Locate the cell with the specified text and output its [X, Y] center coordinate. 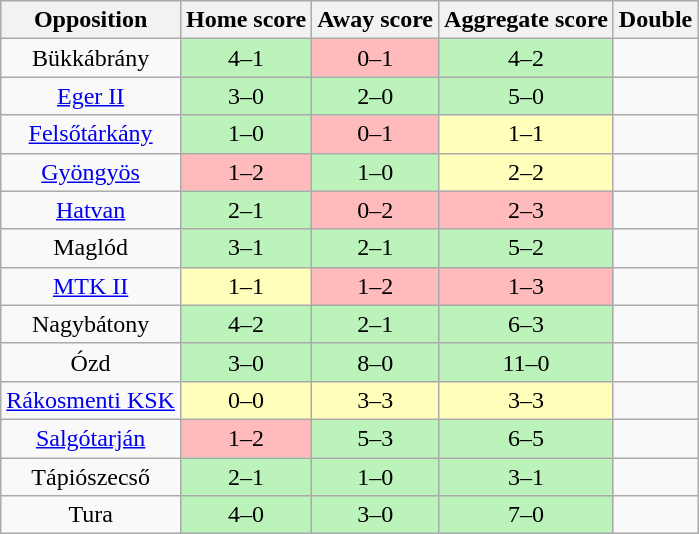
Tápiószecső [91, 477]
Bükkábrány [91, 58]
Double [655, 20]
Ózd [91, 362]
8–0 [376, 362]
5–0 [526, 96]
MTK II [91, 286]
1–3 [526, 286]
Away score [376, 20]
Eger II [91, 96]
0–0 [246, 400]
7–0 [526, 515]
4–1 [246, 58]
4–0 [246, 515]
Felsőtárkány [91, 134]
11–0 [526, 362]
Nagybátony [91, 324]
6–5 [526, 438]
Tura [91, 515]
0–2 [376, 210]
2–0 [376, 96]
Maglód [91, 248]
Hatvan [91, 210]
Rákosmenti KSK [91, 400]
6–3 [526, 324]
Gyöngyös [91, 172]
5–2 [526, 248]
Home score [246, 20]
2–2 [526, 172]
2–3 [526, 210]
5–3 [376, 438]
Opposition [91, 20]
Aggregate score [526, 20]
Salgótarján [91, 438]
